Return [x, y] of the center of cell containing provided text 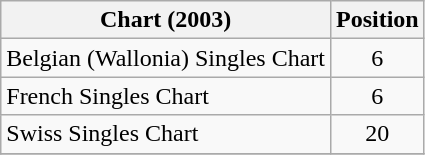
Position [377, 20]
Belgian (Wallonia) Singles Chart [166, 58]
20 [377, 134]
Chart (2003) [166, 20]
French Singles Chart [166, 96]
Swiss Singles Chart [166, 134]
